Return the (x, y) coordinate for the center point of the cell that contains the specified text.  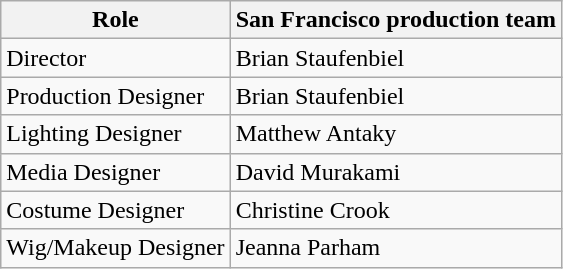
Wig/Makeup Designer (116, 248)
Production Designer (116, 96)
Lighting Designer (116, 134)
San Francisco production team (396, 20)
Matthew Antaky (396, 134)
Media Designer (116, 172)
Role (116, 20)
Costume Designer (116, 210)
Jeanna Parham (396, 248)
Director (116, 58)
Christine Crook (396, 210)
David Murakami (396, 172)
